Capture the cell that displays the provided text and extract its (x, y) central coordinate. 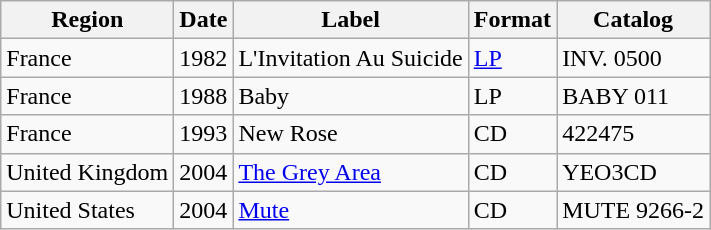
Baby (350, 96)
Format (512, 20)
The Grey Area (350, 172)
1988 (204, 96)
Date (204, 20)
New Rose (350, 134)
United Kingdom (88, 172)
Mute (350, 210)
422475 (634, 134)
INV. 0500 (634, 58)
MUTE 9266-2 (634, 210)
United States (88, 210)
1982 (204, 58)
Catalog (634, 20)
YEO3CD (634, 172)
1993 (204, 134)
L'Invitation Au Suicide (350, 58)
Label (350, 20)
Region (88, 20)
BABY 011 (634, 96)
